Identify which cell holds the provided text, then report its [x, y] central coordinate. 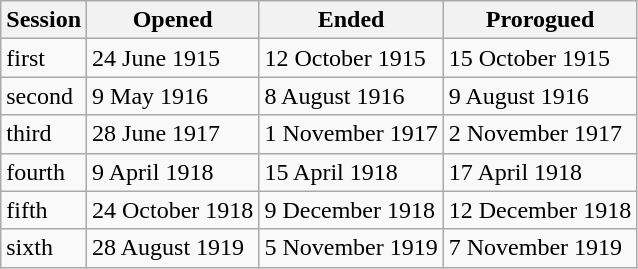
8 August 1916 [351, 96]
Ended [351, 20]
12 October 1915 [351, 58]
Opened [173, 20]
third [44, 134]
9 August 1916 [540, 96]
sixth [44, 248]
second [44, 96]
15 April 1918 [351, 172]
9 December 1918 [351, 210]
12 December 1918 [540, 210]
28 June 1917 [173, 134]
first [44, 58]
24 October 1918 [173, 210]
9 April 1918 [173, 172]
2 November 1917 [540, 134]
15 October 1915 [540, 58]
5 November 1919 [351, 248]
17 April 1918 [540, 172]
fourth [44, 172]
28 August 1919 [173, 248]
24 June 1915 [173, 58]
9 May 1916 [173, 96]
fifth [44, 210]
1 November 1917 [351, 134]
7 November 1919 [540, 248]
Prorogued [540, 20]
Session [44, 20]
